Return (x, y) of the center of cell containing provided text 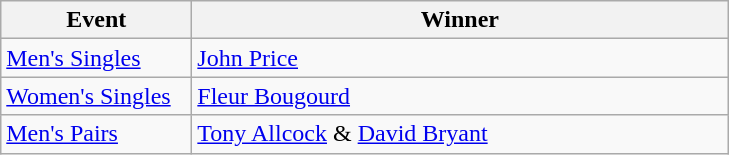
Event (96, 20)
Men's Pairs (96, 134)
Men's Singles (96, 58)
Fleur Bougourd (460, 96)
Women's Singles (96, 96)
Tony Allcock & David Bryant (460, 134)
John Price (460, 58)
Winner (460, 20)
